Determine the (X, Y) coordinate at the center of the cell enclosing the given text.  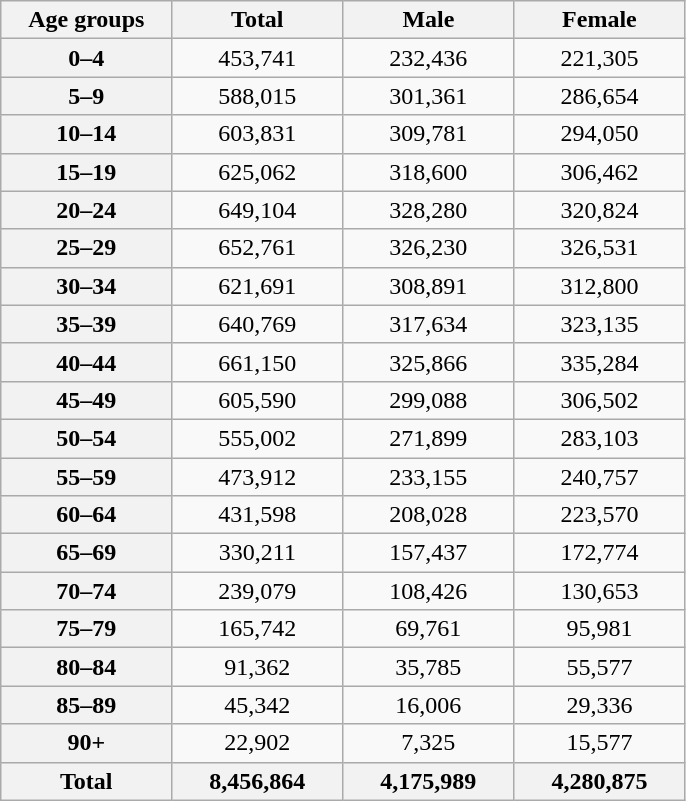
130,653 (600, 591)
294,050 (600, 134)
8,456,864 (258, 781)
555,002 (258, 438)
223,570 (600, 515)
55–59 (86, 477)
652,761 (258, 248)
326,531 (600, 248)
453,741 (258, 58)
157,437 (428, 553)
649,104 (258, 210)
45–49 (86, 400)
323,135 (600, 324)
309,781 (428, 134)
306,502 (600, 400)
317,634 (428, 324)
4,280,875 (600, 781)
621,691 (258, 286)
625,062 (258, 172)
308,891 (428, 286)
232,436 (428, 58)
172,774 (600, 553)
330,211 (258, 553)
35–39 (86, 324)
312,800 (600, 286)
29,336 (600, 705)
165,742 (258, 629)
25–29 (86, 248)
640,769 (258, 324)
15–19 (86, 172)
320,824 (600, 210)
233,155 (428, 477)
4,175,989 (428, 781)
306,462 (600, 172)
85–89 (86, 705)
50–54 (86, 438)
335,284 (600, 362)
16,006 (428, 705)
Age groups (86, 20)
60–64 (86, 515)
22,902 (258, 743)
318,600 (428, 172)
240,757 (600, 477)
283,103 (600, 438)
588,015 (258, 96)
301,361 (428, 96)
221,305 (600, 58)
271,899 (428, 438)
91,362 (258, 667)
326,230 (428, 248)
75–79 (86, 629)
95,981 (600, 629)
661,150 (258, 362)
473,912 (258, 477)
208,028 (428, 515)
90+ (86, 743)
40–44 (86, 362)
80–84 (86, 667)
5–9 (86, 96)
431,598 (258, 515)
299,088 (428, 400)
20–24 (86, 210)
35,785 (428, 667)
30–34 (86, 286)
7,325 (428, 743)
286,654 (600, 96)
108,426 (428, 591)
10–14 (86, 134)
55,577 (600, 667)
603,831 (258, 134)
0–4 (86, 58)
328,280 (428, 210)
70–74 (86, 591)
69,761 (428, 629)
Male (428, 20)
65–69 (86, 553)
239,079 (258, 591)
605,590 (258, 400)
45,342 (258, 705)
15,577 (600, 743)
Female (600, 20)
325,866 (428, 362)
